Provide the [x, y] coordinate of the cell's center where the given text is located.  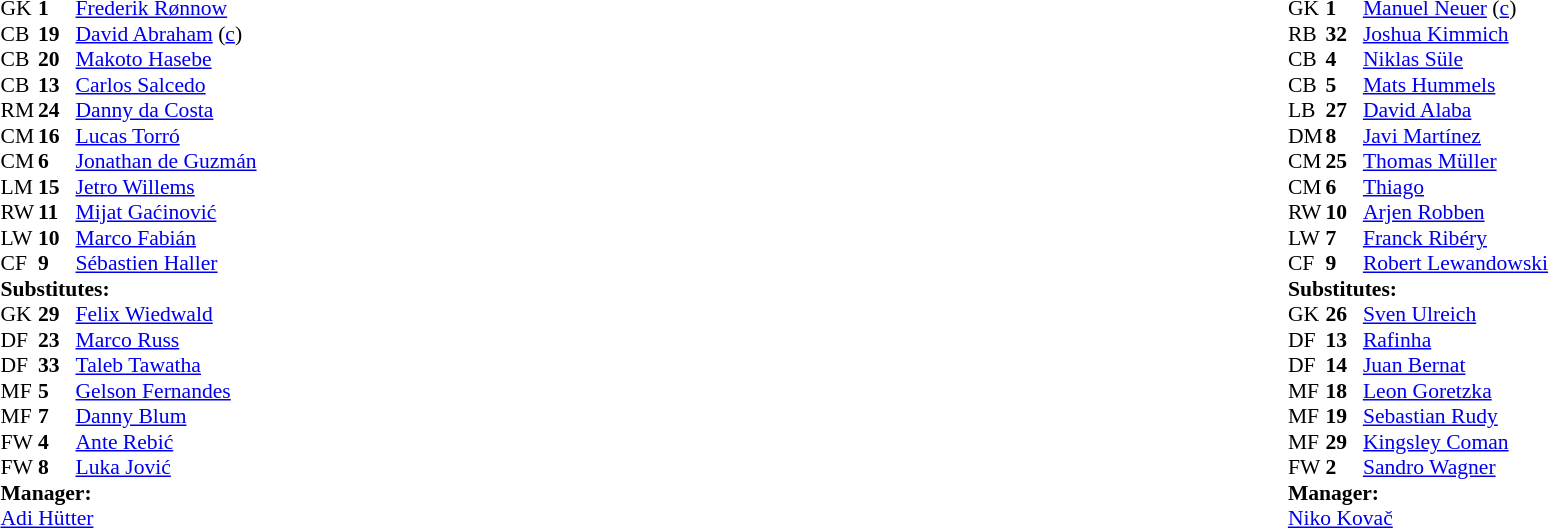
27 [1344, 111]
Rafinha [1456, 340]
LB [1307, 111]
Sandro Wagner [1456, 467]
Sebastian Rudy [1456, 417]
Jetro Willems [166, 187]
24 [57, 111]
20 [57, 59]
Danny Blum [166, 417]
15 [57, 187]
Danny da Costa [166, 111]
23 [57, 340]
Arjen Robben [1456, 213]
Marco Fabián [166, 238]
Mijat Gaćinović [166, 213]
Sébastien Haller [166, 263]
Taleb Tawatha [166, 365]
David Abraham (c) [166, 34]
Carlos Salcedo [166, 85]
25 [1344, 161]
Kingsley Coman [1456, 442]
Mats Hummels [1456, 85]
32 [1344, 34]
Javi Martínez [1456, 136]
DM [1307, 136]
18 [1344, 391]
Marco Russ [166, 340]
Makoto Hasebe [166, 59]
RM [19, 111]
26 [1344, 315]
Lucas Torró [166, 136]
2 [1344, 467]
Leon Goretzka [1456, 391]
David Alaba [1456, 111]
Franck Ribéry [1456, 238]
14 [1344, 365]
Gelson Fernandes [166, 391]
Felix Wiedwald [166, 315]
Ante Rebić [166, 442]
Thomas Müller [1456, 161]
Joshua Kimmich [1456, 34]
16 [57, 136]
RB [1307, 34]
Sven Ulreich [1456, 315]
Jonathan de Guzmán [166, 161]
Thiago [1456, 187]
LM [19, 187]
33 [57, 365]
Juan Bernat [1456, 365]
Luka Jović [166, 467]
Niklas Süle [1456, 59]
Robert Lewandowski [1456, 263]
11 [57, 213]
